Determine the [x, y] coordinate at the center of the cell enclosing the given text.  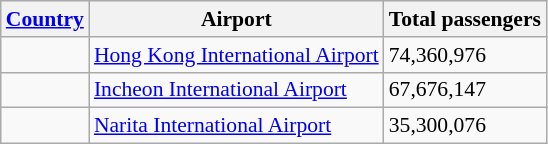
Narita International Airport [236, 126]
Incheon International Airport [236, 90]
Country [45, 19]
Hong Kong International Airport [236, 55]
Total passengers [465, 19]
67,676,147 [465, 90]
Airport [236, 19]
74,360,976 [465, 55]
35,300,076 [465, 126]
